Return (X, Y) of the center of cell containing provided text 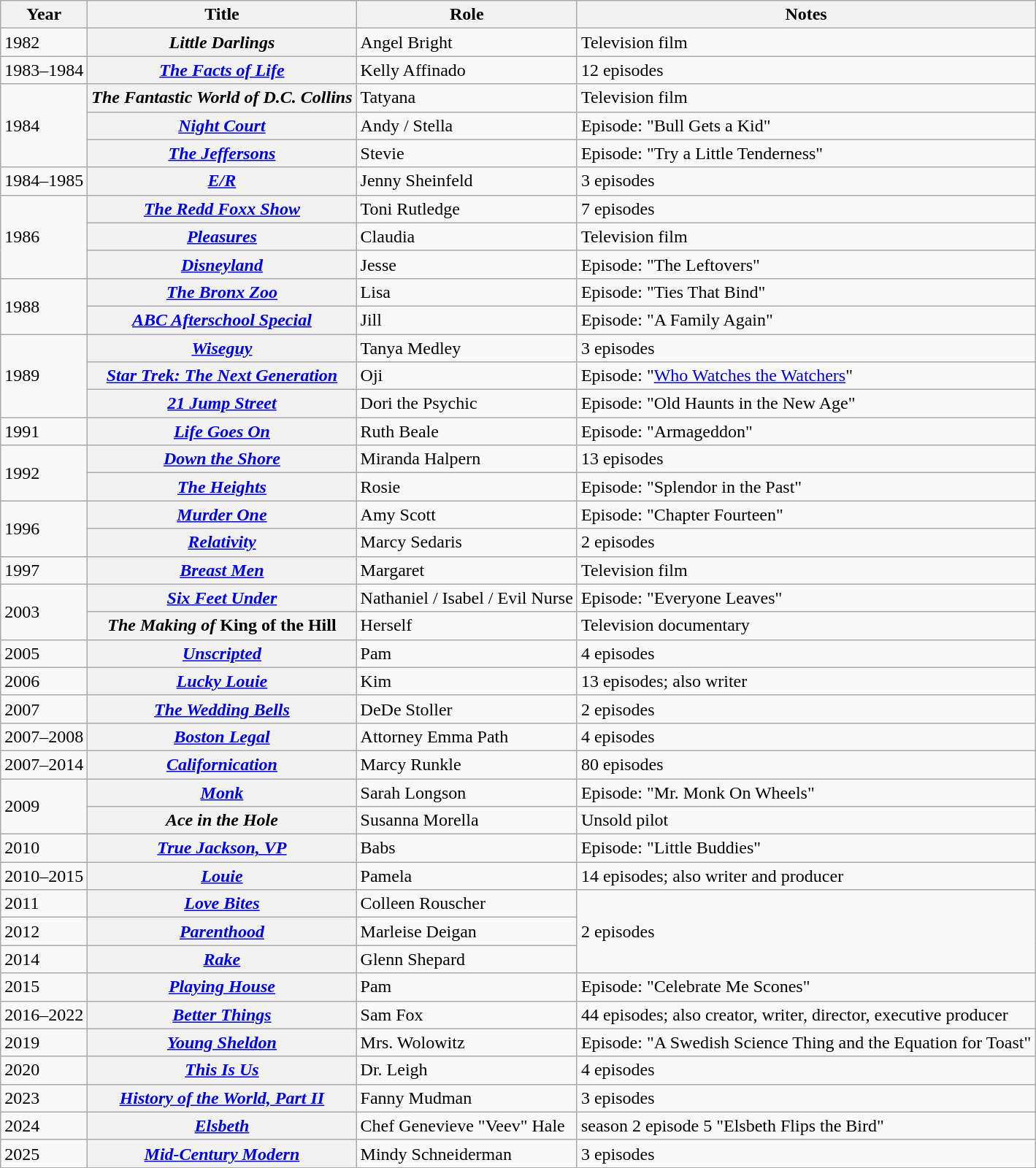
Episode: "Ties That Bind" (806, 292)
Margaret (467, 570)
Colleen Rouscher (467, 904)
2005 (44, 653)
Television documentary (806, 626)
Mid-Century Modern (222, 1153)
Boston Legal (222, 737)
Episode: "Mr. Monk On Wheels" (806, 792)
Title (222, 15)
Andy / Stella (467, 126)
Pleasures (222, 237)
2007 (44, 709)
Episode: "Who Watches the Watchers" (806, 376)
12 episodes (806, 70)
Episode: "Bull Gets a Kid" (806, 126)
Episode: "A Family Again" (806, 320)
Nathaniel / Isabel / Evil Nurse (467, 598)
2012 (44, 931)
Episode: "Splendor in the Past" (806, 487)
Jill (467, 320)
Kim (467, 681)
Better Things (222, 1015)
Herself (467, 626)
Down the Shore (222, 459)
Dori the Psychic (467, 404)
Episode: "Old Haunts in the New Age" (806, 404)
Toni Rutledge (467, 209)
2020 (44, 1070)
80 episodes (806, 764)
Chef Genevieve "Veev" Hale (467, 1126)
Six Feet Under (222, 598)
Young Sheldon (222, 1042)
The Bronx Zoo (222, 292)
Kelly Affinado (467, 70)
2003 (44, 612)
Playing House (222, 987)
Sarah Longson (467, 792)
Role (467, 15)
The Facts of Life (222, 70)
Attorney Emma Path (467, 737)
Episode: "The Leftovers" (806, 264)
Life Goes On (222, 431)
Episode: "Armageddon" (806, 431)
Mrs. Wolowitz (467, 1042)
season 2 episode 5 "Elsbeth Flips the Bird" (806, 1126)
Relativity (222, 542)
Monk (222, 792)
1984–1985 (44, 181)
Rosie (467, 487)
2024 (44, 1126)
2007–2008 (44, 737)
The Fantastic World of D.C. Collins (222, 98)
Elsbeth (222, 1126)
Disneyland (222, 264)
2015 (44, 987)
Star Trek: The Next Generation (222, 376)
Angel Bright (467, 42)
2025 (44, 1153)
1996 (44, 529)
Dr. Leigh (467, 1070)
Babs (467, 848)
Sam Fox (467, 1015)
Episode: "A Swedish Science Thing and the Equation for Toast" (806, 1042)
Year (44, 15)
2011 (44, 904)
E/R (222, 181)
Amy Scott (467, 515)
Tatyana (467, 98)
2007–2014 (44, 764)
Episode: "Chapter Fourteen" (806, 515)
Night Court (222, 126)
Notes (806, 15)
1988 (44, 306)
Wiseguy (222, 348)
2006 (44, 681)
1984 (44, 126)
Californication (222, 764)
Jesse (467, 264)
The Heights (222, 487)
Pamela (467, 876)
Episode: "Everyone Leaves" (806, 598)
Stevie (467, 153)
2014 (44, 959)
1991 (44, 431)
Unscripted (222, 653)
Louie (222, 876)
Ruth Beale (467, 431)
13 episodes (806, 459)
2016–2022 (44, 1015)
13 episodes; also writer (806, 681)
44 episodes; also creator, writer, director, executive producer (806, 1015)
1989 (44, 376)
Lisa (467, 292)
14 episodes; also writer and producer (806, 876)
Susanna Morella (467, 821)
2009 (44, 806)
Glenn Shepard (467, 959)
Mindy Schneiderman (467, 1153)
Episode: "Celebrate Me Scones" (806, 987)
Marcy Sedaris (467, 542)
1992 (44, 473)
Parenthood (222, 931)
Lucky Louie (222, 681)
Little Darlings (222, 42)
DeDe Stoller (467, 709)
ABC Afterschool Special (222, 320)
7 episodes (806, 209)
1997 (44, 570)
Episode: "Try a Little Tenderness" (806, 153)
The Redd Foxx Show (222, 209)
Episode: "Little Buddies" (806, 848)
Unsold pilot (806, 821)
Marcy Runkle (467, 764)
Fanny Mudman (467, 1098)
The Jeffersons (222, 153)
True Jackson, VP (222, 848)
Rake (222, 959)
Oji (467, 376)
2019 (44, 1042)
The Wedding Bells (222, 709)
2010–2015 (44, 876)
1986 (44, 237)
Claudia (467, 237)
Love Bites (222, 904)
Murder One (222, 515)
History of the World, Part II (222, 1098)
2010 (44, 848)
Tanya Medley (467, 348)
This Is Us (222, 1070)
Marleise Deigan (467, 931)
1983–1984 (44, 70)
Jenny Sheinfeld (467, 181)
Breast Men (222, 570)
2023 (44, 1098)
Ace in the Hole (222, 821)
The Making of King of the Hill (222, 626)
21 Jump Street (222, 404)
Miranda Halpern (467, 459)
1982 (44, 42)
